From the cell containing the given text, extract its center point as (x, y) coordinate. 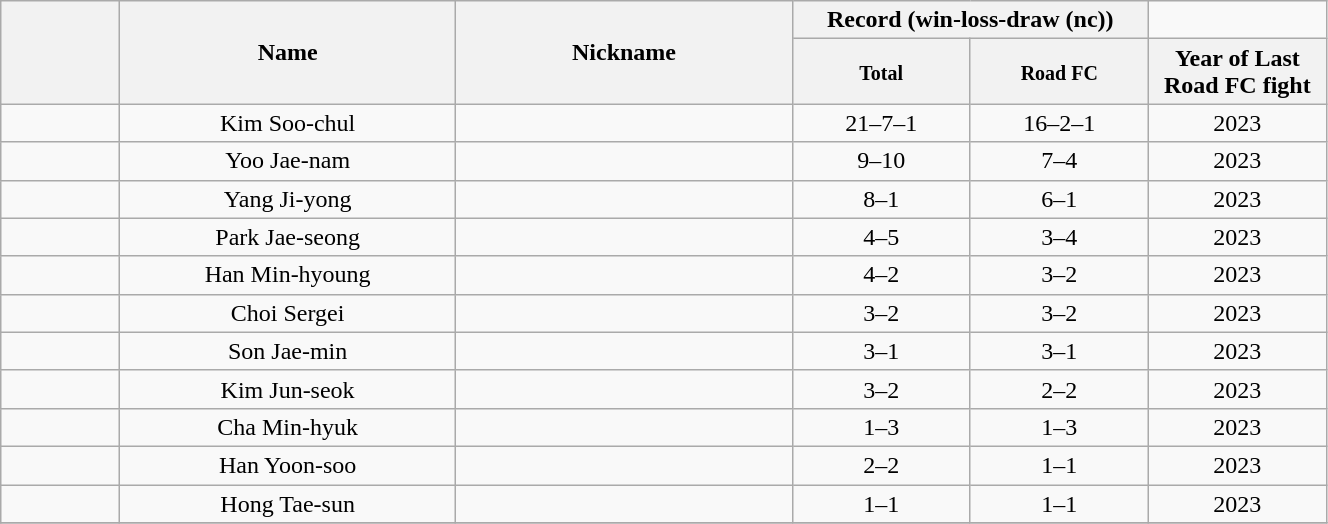
9–10 (881, 161)
Road FC (1059, 72)
Choi Sergei (287, 313)
Yoo Jae-nam (287, 161)
Yang Ji-yong (287, 199)
Total (881, 72)
21–7–1 (881, 123)
8–1 (881, 199)
Han Yoon-soo (287, 465)
6–1 (1059, 199)
7–4 (1059, 161)
Son Jae-min (287, 351)
Park Jae-seong (287, 237)
Cha Min-hyuk (287, 427)
Hong Tae-sun (287, 503)
Year of Last Road FC fight (1237, 72)
3–4 (1059, 237)
Nickname (624, 52)
4–5 (881, 237)
Kim Soo-chul (287, 123)
Han Min-hyoung (287, 275)
16–2–1 (1059, 123)
4–2 (881, 275)
Record (win-loss-draw (nc)) (970, 20)
Kim Jun-seok (287, 389)
Name (287, 52)
